Capture the cell that displays the provided text and extract its (x, y) central coordinate. 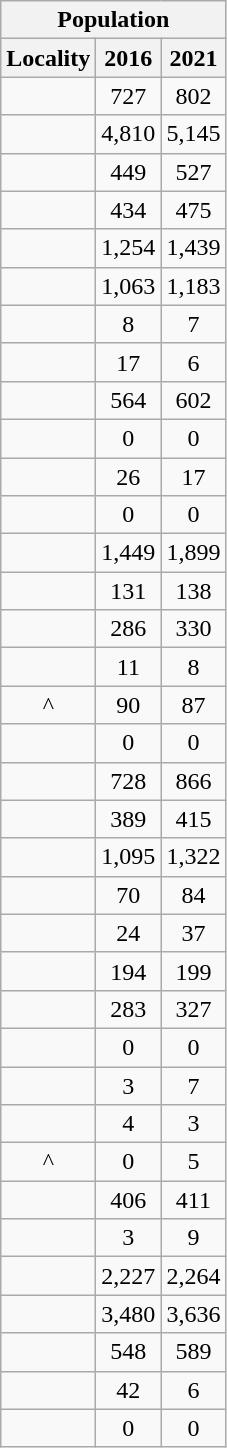
2016 (128, 58)
Population (114, 20)
286 (128, 629)
4 (128, 1124)
5,145 (194, 134)
87 (194, 705)
Locality (48, 58)
90 (128, 705)
4,810 (128, 134)
1,254 (128, 248)
602 (194, 400)
42 (128, 1390)
1,449 (128, 553)
475 (194, 210)
3,480 (128, 1314)
589 (194, 1352)
727 (128, 96)
411 (194, 1200)
194 (128, 971)
564 (128, 400)
327 (194, 1009)
11 (128, 667)
24 (128, 933)
802 (194, 96)
728 (128, 781)
1,063 (128, 286)
9 (194, 1238)
26 (128, 477)
527 (194, 172)
5 (194, 1162)
330 (194, 629)
70 (128, 895)
449 (128, 172)
866 (194, 781)
1,899 (194, 553)
434 (128, 210)
2,264 (194, 1276)
2021 (194, 58)
1,322 (194, 857)
199 (194, 971)
389 (128, 819)
415 (194, 819)
84 (194, 895)
283 (128, 1009)
3,636 (194, 1314)
1,439 (194, 248)
406 (128, 1200)
138 (194, 591)
1,095 (128, 857)
2,227 (128, 1276)
548 (128, 1352)
1,183 (194, 286)
37 (194, 933)
131 (128, 591)
